Locate the cell with the specified text and output its (x, y) center coordinate. 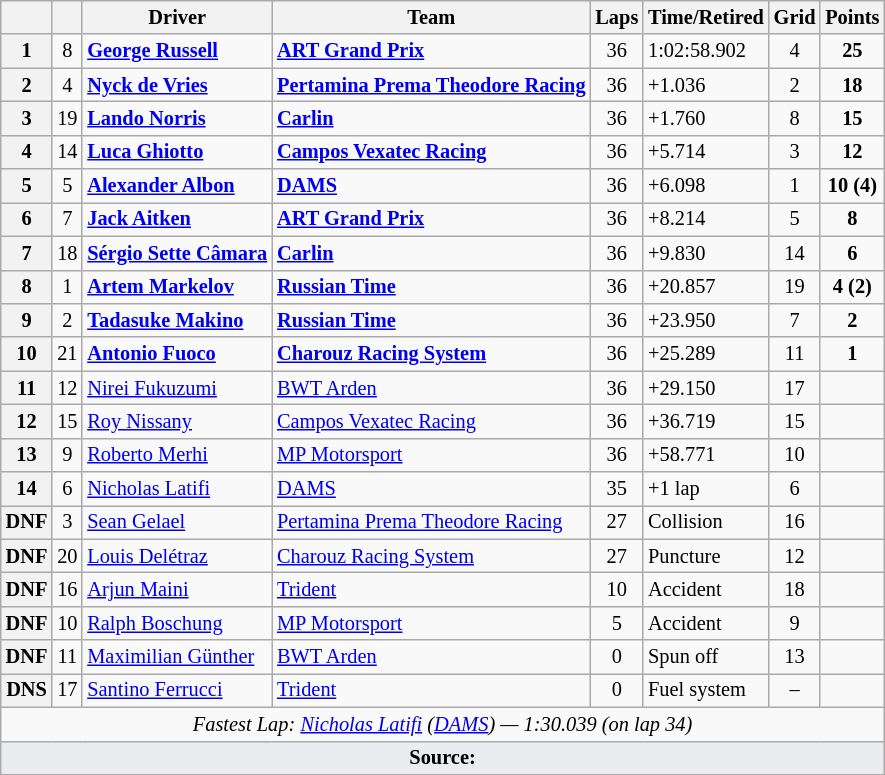
+58.771 (706, 455)
Source: (443, 758)
Nirei Fukuzumi (177, 388)
Sérgio Sette Câmara (177, 253)
Puncture (706, 556)
Time/Retired (706, 17)
+9.830 (706, 253)
20 (67, 556)
Sean Gelael (177, 522)
Lando Norris (177, 118)
– (795, 690)
Tadasuke Makino (177, 320)
Roy Nissany (177, 421)
Fuel system (706, 690)
+20.857 (706, 287)
Alexander Albon (177, 186)
+1 lap (706, 489)
DNS (27, 690)
+5.714 (706, 152)
Nicholas Latifi (177, 489)
21 (67, 354)
Ralph Boschung (177, 623)
+1.036 (706, 85)
+25.289 (706, 354)
Luca Ghiotto (177, 152)
Spun off (706, 657)
Driver (177, 17)
Artem Markelov (177, 287)
+23.950 (706, 320)
10 (4) (852, 186)
Roberto Merhi (177, 455)
+8.214 (706, 219)
+6.098 (706, 186)
Santino Ferrucci (177, 690)
Antonio Fuoco (177, 354)
Nyck de Vries (177, 85)
+36.719 (706, 421)
Maximilian Günther (177, 657)
Grid (795, 17)
4 (2) (852, 287)
Arjun Maini (177, 589)
Collision (706, 522)
Laps (616, 17)
+1.760 (706, 118)
1:02:58.902 (706, 51)
Fastest Lap: Nicholas Latifi (DAMS) — 1:30.039 (on lap 34) (443, 724)
35 (616, 489)
George Russell (177, 51)
Points (852, 17)
Louis Delétraz (177, 556)
Team (431, 17)
25 (852, 51)
+29.150 (706, 388)
Jack Aitken (177, 219)
